From the cell containing the given text, extract its center point as [X, Y] coordinate. 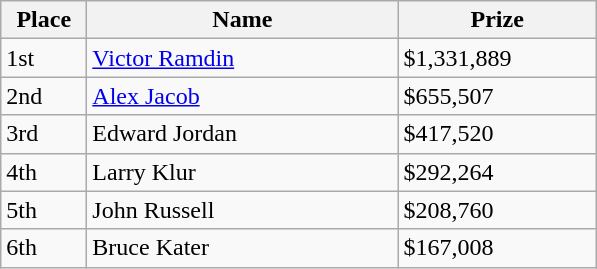
1st [44, 58]
2nd [44, 96]
Place [44, 20]
Larry Klur [242, 172]
Prize [498, 20]
Bruce Kater [242, 248]
Name [242, 20]
$167,008 [498, 248]
$417,520 [498, 134]
$655,507 [498, 96]
Alex Jacob [242, 96]
4th [44, 172]
6th [44, 248]
$292,264 [498, 172]
5th [44, 210]
John Russell [242, 210]
$1,331,889 [498, 58]
Edward Jordan [242, 134]
$208,760 [498, 210]
3rd [44, 134]
Victor Ramdin [242, 58]
